Find where the given text appears and provide that cell's center as [x, y] coordinate. 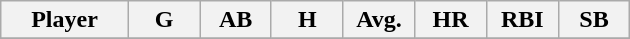
H [307, 20]
RBI [522, 20]
Avg. [379, 20]
HR [451, 20]
AB [236, 20]
SB [594, 20]
G [164, 20]
Player [64, 20]
